Provide the [X, Y] coordinate of the cell's center where the given text is located.  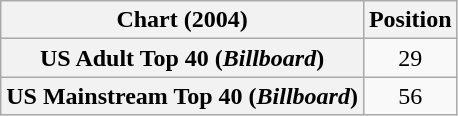
Position [410, 20]
56 [410, 96]
Chart (2004) [182, 20]
US Adult Top 40 (Billboard) [182, 58]
29 [410, 58]
US Mainstream Top 40 (Billboard) [182, 96]
